Determine the [x, y] coordinate at the center of the cell enclosing the given text.  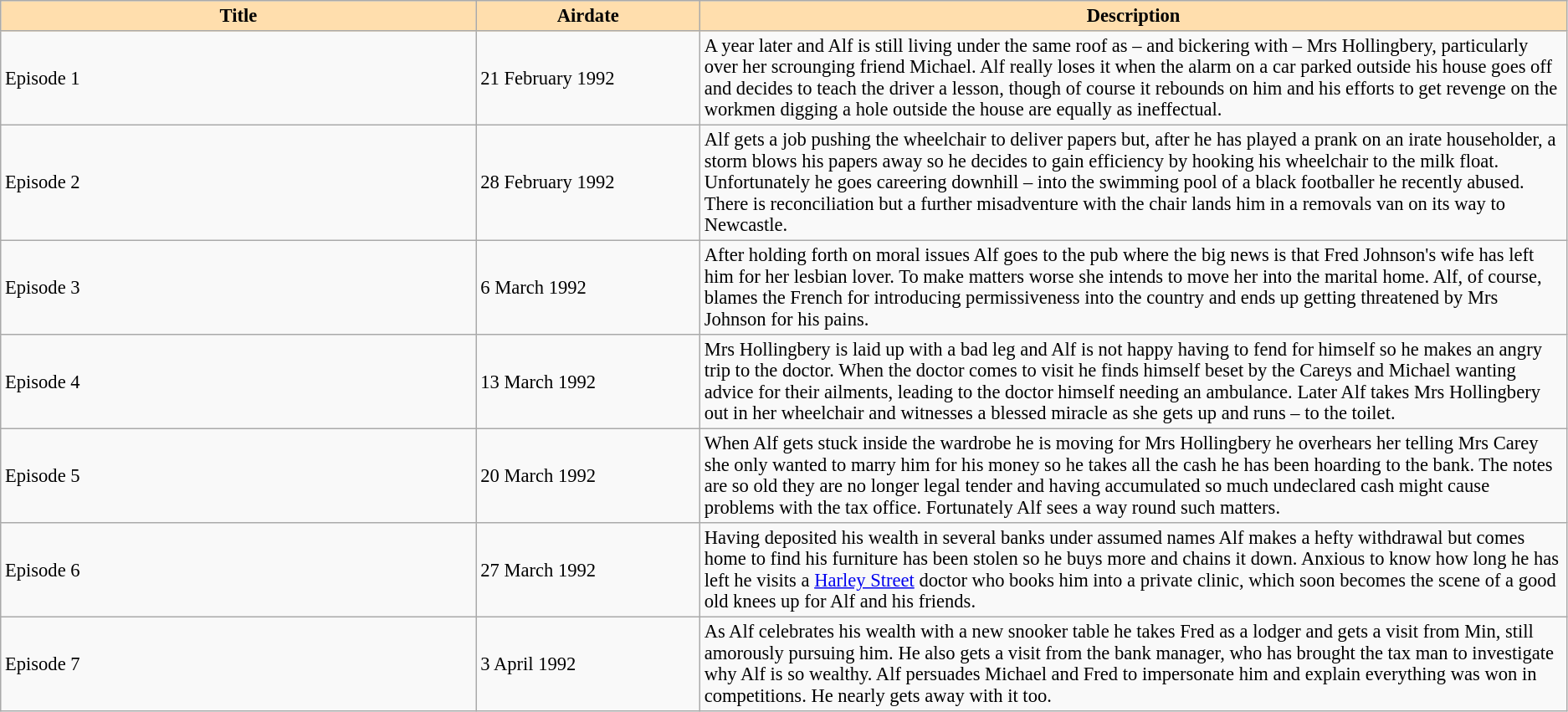
27 March 1992 [587, 570]
3 April 1992 [587, 663]
Episode 4 [238, 382]
21 February 1992 [587, 78]
Episode 7 [238, 663]
Title [238, 16]
28 February 1992 [587, 182]
Episode 3 [238, 287]
6 March 1992 [587, 287]
Episode 5 [238, 475]
Episode 2 [238, 182]
Episode 6 [238, 570]
Description [1133, 16]
Episode 1 [238, 78]
20 March 1992 [587, 475]
13 March 1992 [587, 382]
Airdate [587, 16]
